Provide the [x, y] coordinate of the cell's center where the given text is located.  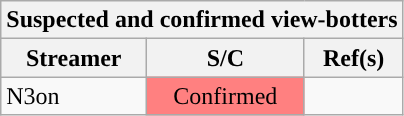
Confirmed [226, 96]
S/C [226, 58]
Suspected and confirmed view-botters [202, 20]
N3on [74, 96]
Streamer [74, 58]
Ref(s) [354, 58]
